From the cell containing the given text, extract its center point as [x, y] coordinate. 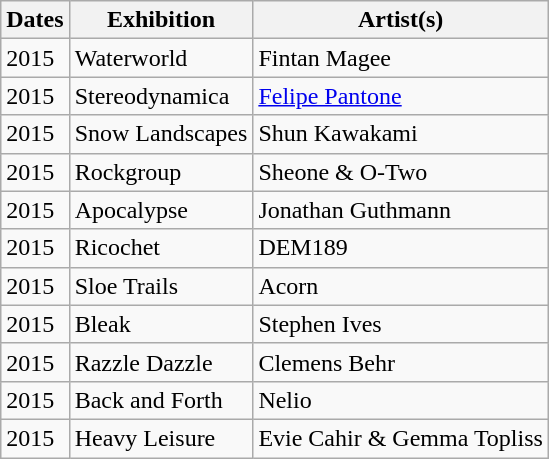
Artist(s) [401, 20]
Shun Kawakami [401, 134]
Sloe Trails [161, 286]
Snow Landscapes [161, 134]
Bleak [161, 324]
Waterworld [161, 58]
Exhibition [161, 20]
Dates [35, 20]
Rockgroup [161, 172]
Acorn [401, 286]
Heavy Leisure [161, 438]
Apocalypse [161, 210]
Jonathan Guthmann [401, 210]
DEM189 [401, 248]
Fintan Magee [401, 58]
Stephen Ives [401, 324]
Felipe Pantone [401, 96]
Nelio [401, 400]
Razzle Dazzle [161, 362]
Back and Forth [161, 400]
Evie Cahir & Gemma Topliss [401, 438]
Stereodynamica [161, 96]
Clemens Behr [401, 362]
Sheone & O-Two [401, 172]
Ricochet [161, 248]
